Extract the [x, y] coordinate from the center of the cell holding the provided text.  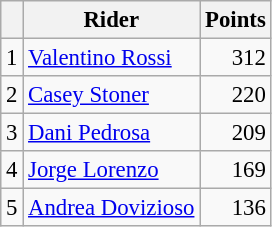
Casey Stoner [112, 95]
Dani Pedrosa [112, 133]
Jorge Lorenzo [112, 170]
169 [236, 170]
Points [236, 20]
312 [236, 58]
3 [12, 133]
136 [236, 208]
209 [236, 133]
Andrea Dovizioso [112, 208]
Rider [112, 20]
4 [12, 170]
1 [12, 58]
5 [12, 208]
2 [12, 95]
220 [236, 95]
Valentino Rossi [112, 58]
